Return [x, y] of the center of cell containing provided text 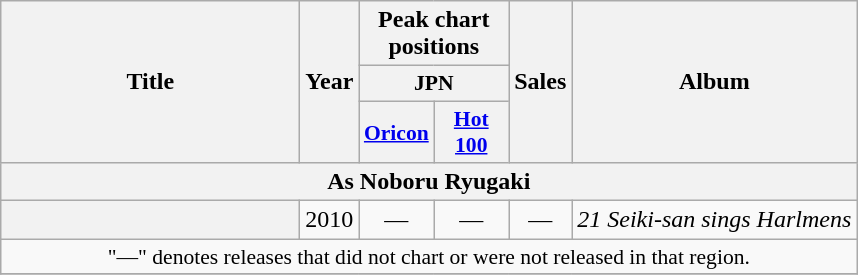
"—" denotes releases that did not chart or were not released in that region. [429, 257]
2010 [330, 220]
Hot 100 [472, 132]
Peak chart positions [434, 34]
Oricon [396, 132]
As Noboru Ryugaki [429, 182]
Title [150, 82]
Album [714, 82]
21 Seiki-san sings Harlmens [714, 220]
Sales [540, 82]
Year [330, 82]
JPN [434, 84]
